Locate the cell with the specified text and output its [X, Y] center coordinate. 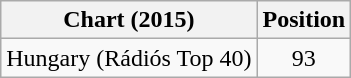
Hungary (Rádiós Top 40) [129, 58]
Chart (2015) [129, 20]
93 [304, 58]
Position [304, 20]
